Scan for the cell matching the given text and deliver its [x, y] coordinate at center. 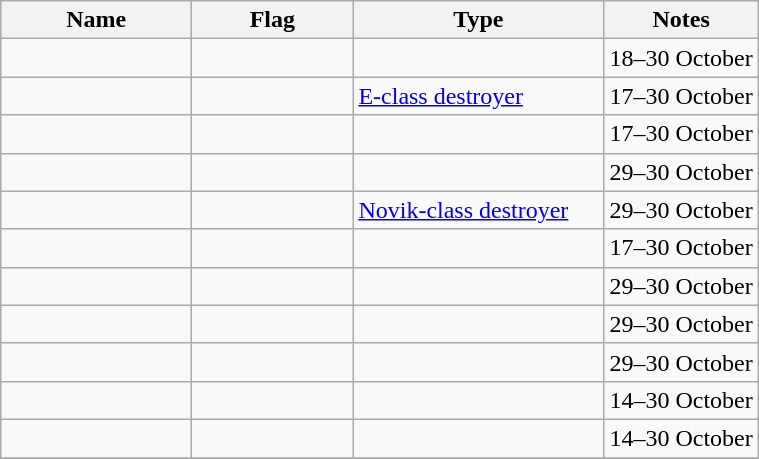
Notes [681, 20]
E-class destroyer [478, 96]
Name [96, 20]
Novik-class destroyer [478, 210]
Flag [272, 20]
Type [478, 20]
18–30 October [681, 58]
